Extract the [X, Y] coordinate from the center of the cell holding the provided text.  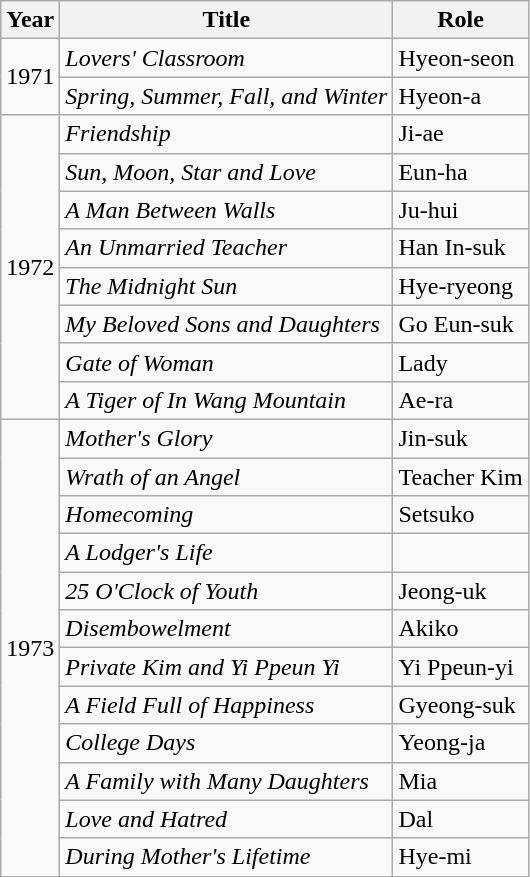
A Man Between Walls [226, 210]
Yeong-ja [460, 743]
During Mother's Lifetime [226, 857]
Mother's Glory [226, 438]
An Unmarried Teacher [226, 248]
1971 [30, 77]
My Beloved Sons and Daughters [226, 324]
A Lodger's Life [226, 553]
A Family with Many Daughters [226, 781]
Ju-hui [460, 210]
Teacher Kim [460, 477]
Year [30, 20]
Jeong-uk [460, 591]
Go Eun-suk [460, 324]
Yi Ppeun-yi [460, 667]
25 O'Clock of Youth [226, 591]
Lady [460, 362]
Ji-ae [460, 134]
Gate of Woman [226, 362]
Title [226, 20]
Dal [460, 819]
Private Kim and Yi Ppeun Yi [226, 667]
Role [460, 20]
Hye-mi [460, 857]
Friendship [226, 134]
A Tiger of In Wang Mountain [226, 400]
Hyeon-a [460, 96]
Lovers' Classroom [226, 58]
Setsuko [460, 515]
College Days [226, 743]
Hye-ryeong [460, 286]
Ae-ra [460, 400]
Love and Hatred [226, 819]
Homecoming [226, 515]
Hyeon-seon [460, 58]
1972 [30, 267]
Disembowelment [226, 629]
Akiko [460, 629]
Sun, Moon, Star and Love [226, 172]
Jin-suk [460, 438]
Spring, Summer, Fall, and Winter [226, 96]
1973 [30, 648]
Eun-ha [460, 172]
Han In-suk [460, 248]
A Field Full of Happiness [226, 705]
The Midnight Sun [226, 286]
Wrath of an Angel [226, 477]
Gyeong-suk [460, 705]
Mia [460, 781]
